Pinpoint the cell where the given text exists, returning its [x, y] midpoint coordinate. 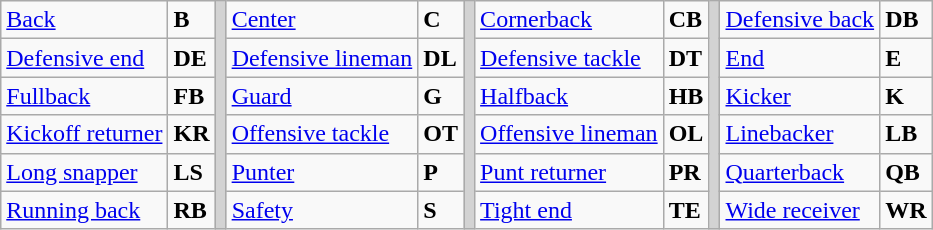
CB [686, 20]
Linebacker [800, 134]
DL [441, 58]
Fullback [84, 96]
Wide receiver [800, 210]
DT [686, 58]
Kickoff returner [84, 134]
Defensive end [84, 58]
Offensive tackle [322, 134]
End [800, 58]
K [906, 96]
KR [192, 134]
Center [322, 20]
Long snapper [84, 172]
DB [906, 20]
S [441, 210]
OT [441, 134]
Offensive lineman [570, 134]
Cornerback [570, 20]
TE [686, 210]
DE [192, 58]
Back [84, 20]
Halfback [570, 96]
WR [906, 210]
HB [686, 96]
Running back [84, 210]
Defensive lineman [322, 58]
B [192, 20]
RB [192, 210]
FB [192, 96]
Punter [322, 172]
OL [686, 134]
Safety [322, 210]
Guard [322, 96]
P [441, 172]
C [441, 20]
G [441, 96]
LS [192, 172]
Quarterback [800, 172]
Defensive tackle [570, 58]
PR [686, 172]
Tight end [570, 210]
Defensive back [800, 20]
E [906, 58]
Kicker [800, 96]
QB [906, 172]
Punt returner [570, 172]
LB [906, 134]
